Locate the cell with the specified text and output its (x, y) center coordinate. 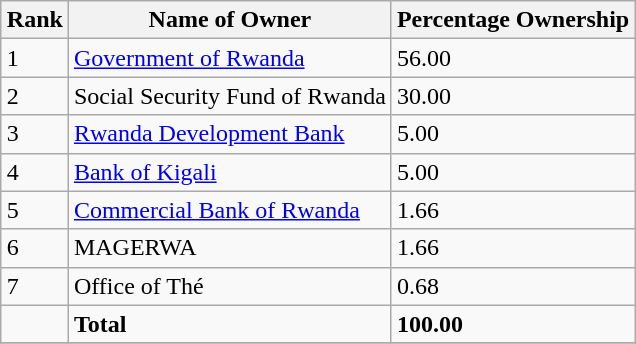
MAGERWA (230, 248)
0.68 (512, 286)
5 (34, 210)
6 (34, 248)
Rank (34, 20)
Social Security Fund of Rwanda (230, 96)
Name of Owner (230, 20)
Bank of Kigali (230, 172)
Rwanda Development Bank (230, 134)
Percentage Ownership (512, 20)
3 (34, 134)
1 (34, 58)
Total (230, 324)
Government of Rwanda (230, 58)
30.00 (512, 96)
56.00 (512, 58)
100.00 (512, 324)
4 (34, 172)
Commercial Bank of Rwanda (230, 210)
2 (34, 96)
Office of Thé (230, 286)
7 (34, 286)
